Locate the cell with the specified text and output its (X, Y) center coordinate. 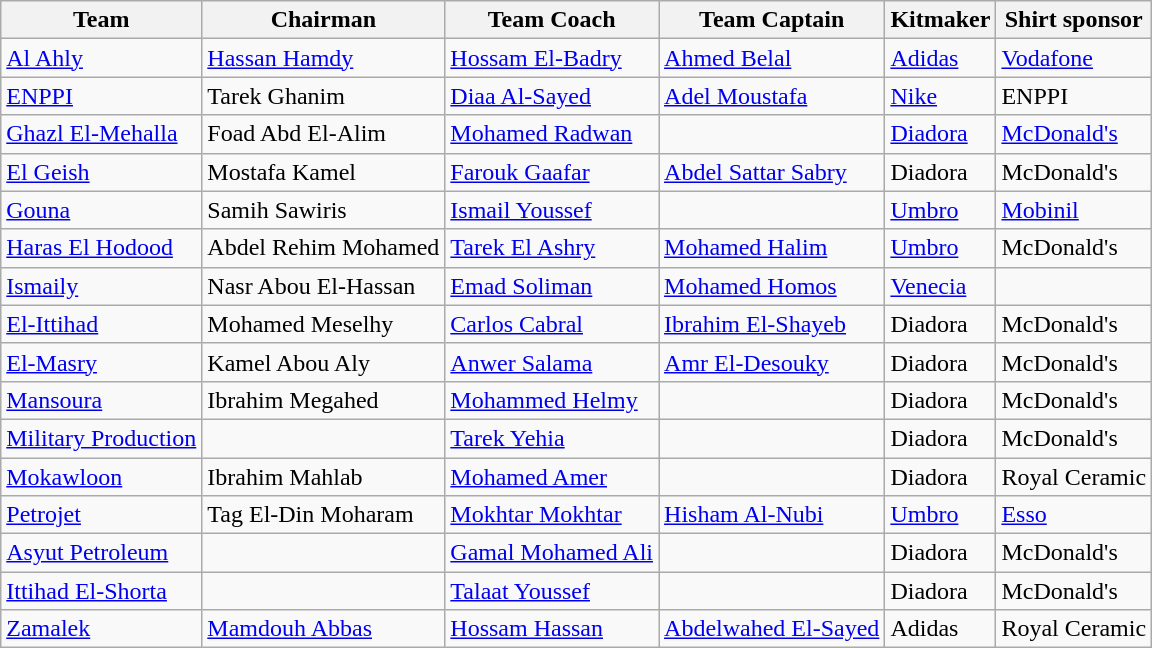
Kitmaker (940, 20)
Al Ahly (102, 58)
Mansoura (102, 400)
Mohamed Meselhy (324, 324)
Team Coach (552, 20)
Tarek Yehia (552, 438)
Haras El Hodood (102, 248)
Ittihad El-Shorta (102, 591)
Mohamed Homos (772, 286)
Ghazl El-Mehalla (102, 134)
Zamalek (102, 629)
Ibrahim Megahed (324, 400)
Mokawloon (102, 477)
Gamal Mohamed Ali (552, 553)
Nasr Abou El-Hassan (324, 286)
Tarek Ghanim (324, 96)
El-Masry (102, 362)
Esso (1074, 515)
Amr El-Desouky (772, 362)
Mohamed Halim (772, 248)
Mohammed Helmy (552, 400)
Petrojet (102, 515)
Vodafone (1074, 58)
Ibrahim Mahlab (324, 477)
Hisham Al-Nubi (772, 515)
Military Production (102, 438)
Hossam El-Badry (552, 58)
Hassan Hamdy (324, 58)
Nike (940, 96)
Kamel Abou Aly (324, 362)
Chairman (324, 20)
Foad Abd El-Alim (324, 134)
El Geish (102, 172)
Abdelwahed El-Sayed (772, 629)
Anwer Salama (552, 362)
Asyut Petroleum (102, 553)
Ismaily (102, 286)
Diaa Al-Sayed (552, 96)
Mohamed Radwan (552, 134)
Team (102, 20)
Mostafa Kamel (324, 172)
Ibrahim El-Shayeb (772, 324)
El-Ittihad (102, 324)
Tag El-Din Moharam (324, 515)
Tarek El Ashry (552, 248)
Farouk Gaafar (552, 172)
Shirt sponsor (1074, 20)
Emad Soliman (552, 286)
Talaat Youssef (552, 591)
Ahmed Belal (772, 58)
Mokhtar Mokhtar (552, 515)
Venecia (940, 286)
Mobinil (1074, 210)
Samih Sawiris (324, 210)
Team Captain (772, 20)
Gouna (102, 210)
Adel Moustafa (772, 96)
Abdel Sattar Sabry (772, 172)
Hossam Hassan (552, 629)
Mohamed Amer (552, 477)
Mamdouh Abbas (324, 629)
Ismail Youssef (552, 210)
Abdel Rehim Mohamed (324, 248)
Carlos Cabral (552, 324)
